From the cell containing the given text, extract its center point as (X, Y) coordinate. 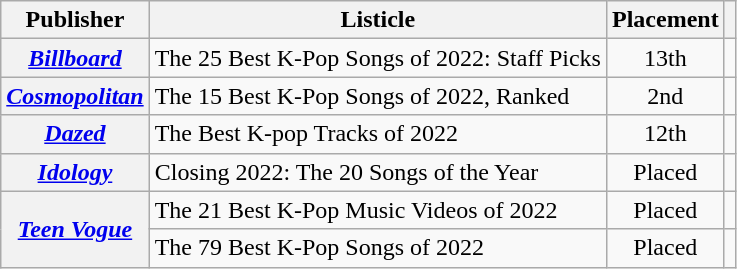
The 15 Best K-Pop Songs of 2022, Ranked (378, 96)
Dazed (75, 134)
The 79 Best K-Pop Songs of 2022 (378, 248)
The 21 Best K-Pop Music Videos of 2022 (378, 210)
2nd (665, 96)
13th (665, 58)
Cosmopolitan (75, 96)
The Best K-pop Tracks of 2022 (378, 134)
12th (665, 134)
Placement (665, 20)
The 25 Best K-Pop Songs of 2022: Staff Picks (378, 58)
Teen Vogue (75, 229)
Publisher (75, 20)
Idology (75, 172)
Billboard (75, 58)
Listicle (378, 20)
Closing 2022: The 20 Songs of the Year (378, 172)
